Determine the (X, Y) coordinate at the center of the cell enclosing the given text.  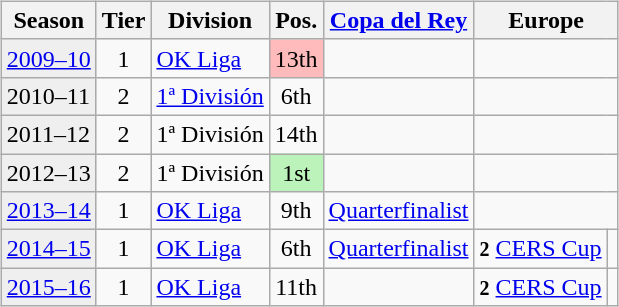
2013–14 (48, 211)
2009–10 (48, 58)
13th (296, 58)
2014–15 (48, 249)
Season (48, 20)
Division (210, 20)
11th (296, 287)
9th (296, 211)
2010–11 (48, 96)
Pos. (296, 20)
14th (296, 134)
Tier (124, 20)
1st (296, 173)
2012–13 (48, 173)
Europe (546, 20)
2015–16 (48, 287)
Copa del Rey (398, 20)
2011–12 (48, 134)
